Extract the [X, Y] coordinate from the center of the cell holding the provided text.  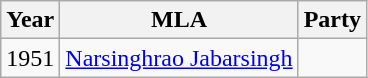
Party [332, 20]
1951 [30, 58]
MLA [179, 20]
Narsinghrao Jabarsingh [179, 58]
Year [30, 20]
